Return (X, Y) of the center of cell containing provided text 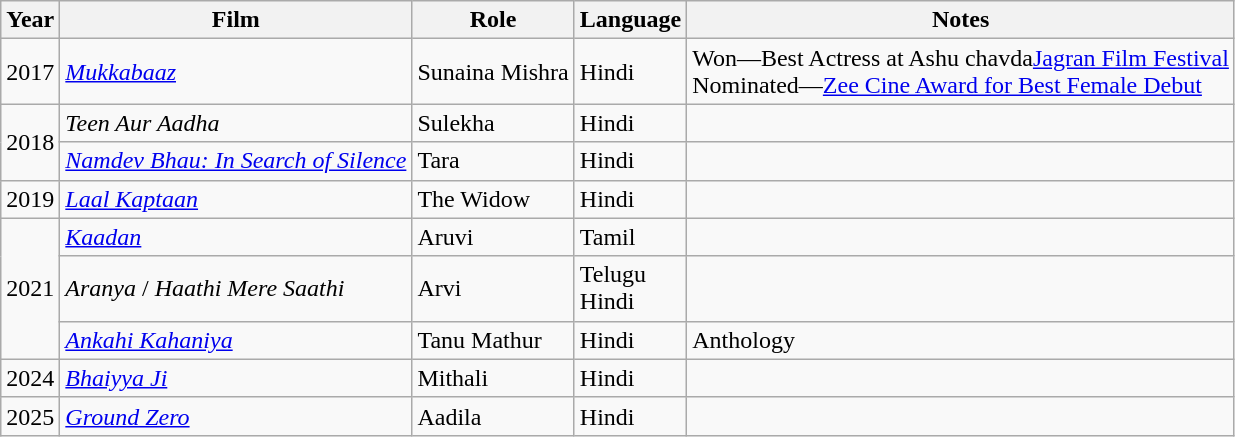
Notes (961, 20)
Role (493, 20)
Ground Zero (236, 416)
Teen Aur Aadha (236, 123)
2018 (30, 142)
Tanu Mathur (493, 340)
Namdev Bhau: In Search of Silence (236, 161)
Kaadan (236, 237)
Arvi (493, 288)
Anthology (961, 340)
2025 (30, 416)
Won—Best Actress at Ashu chavdaJagran Film FestivalNominated—Zee Cine Award for Best Female Debut (961, 72)
Year (30, 20)
Sulekha (493, 123)
2017 (30, 72)
The Widow (493, 199)
Tamil (630, 237)
Film (236, 20)
2024 (30, 378)
Aranya / Haathi Mere Saathi (236, 288)
Mithali (493, 378)
2021 (30, 288)
Tara (493, 161)
Aruvi (493, 237)
Sunaina Mishra (493, 72)
Laal Kaptaan (236, 199)
TeluguHindi (630, 288)
Aadila (493, 416)
Ankahi Kahaniya (236, 340)
Mukkabaaz (236, 72)
Bhaiyya Ji (236, 378)
2019 (30, 199)
Language (630, 20)
